Determine the (x, y) coordinate at the center of the cell enclosing the given text.  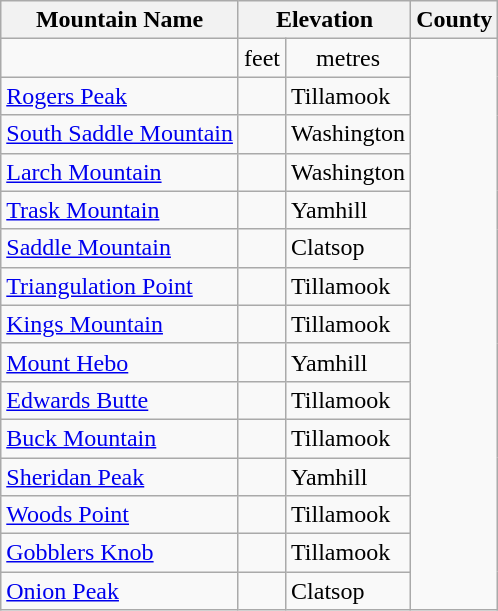
Mountain Name (120, 20)
Sheridan Peak (120, 477)
Woods Point (120, 515)
feet (262, 58)
Mount Hebo (120, 362)
South Saddle Mountain (120, 134)
Gobblers Knob (120, 553)
Saddle Mountain (120, 248)
Elevation (324, 20)
metres (348, 58)
Larch Mountain (120, 172)
Rogers Peak (120, 96)
Onion Peak (120, 591)
Buck Mountain (120, 438)
Kings Mountain (120, 324)
Triangulation Point (120, 286)
Trask Mountain (120, 210)
Edwards Butte (120, 400)
County (454, 20)
